Identify which cell holds the provided text, then report its [X, Y] central coordinate. 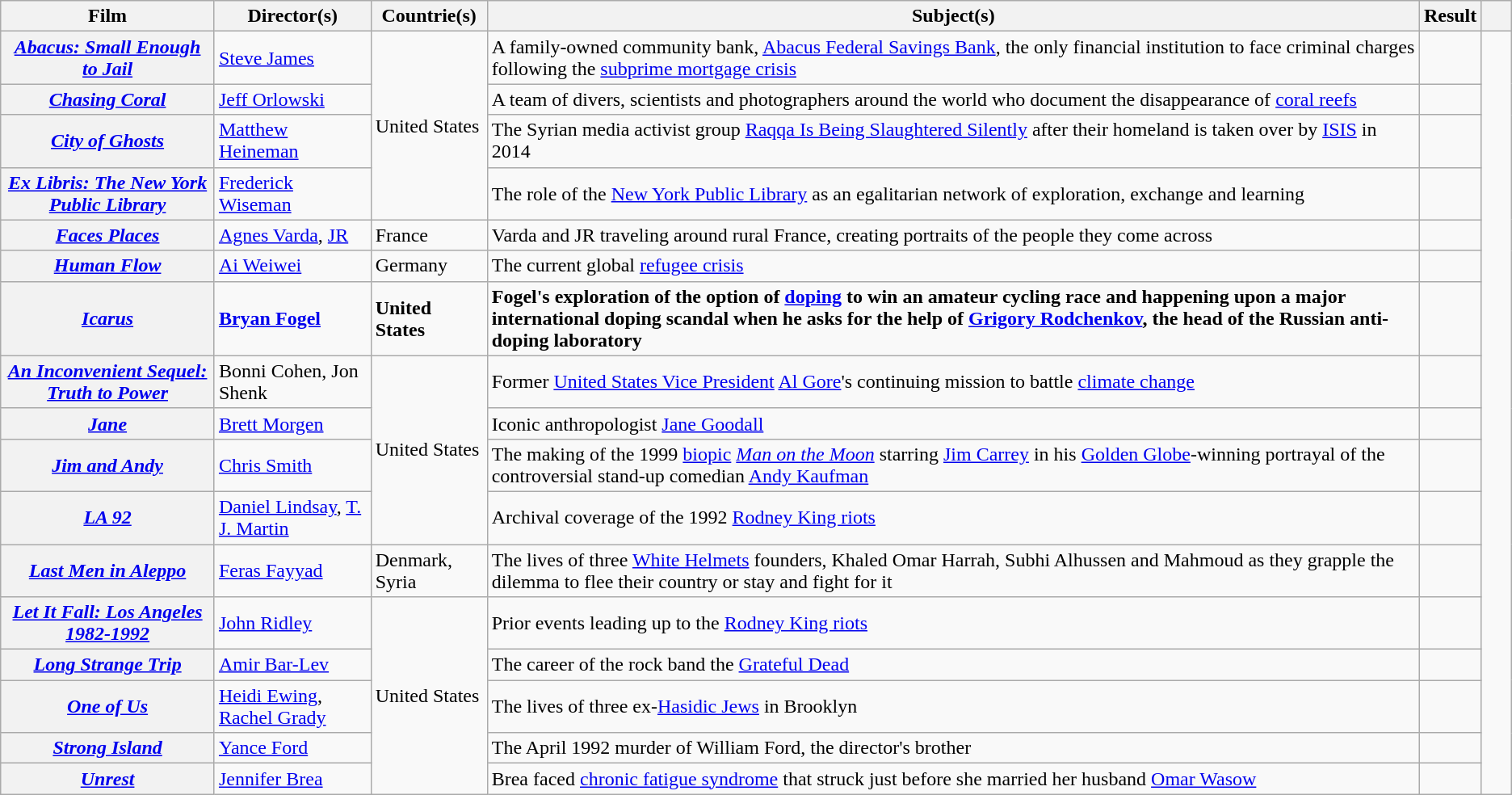
Ex Libris: The New York Public Library [108, 194]
Bryan Fogel [292, 318]
Denmark, Syria [429, 570]
Iconic anthropologist Jane Goodall [953, 423]
Matthew Heineman [292, 141]
Archival coverage of the 1992 Rodney King riots [953, 517]
Ai Weiwei [292, 266]
Brea faced chronic fatigue syndrome that struck just before she married her husband Omar Wasow [953, 779]
The career of the rock band the Grateful Dead [953, 665]
Human Flow [108, 266]
Amir Bar-Lev [292, 665]
Former United States Vice President Al Gore's continuing mission to battle climate change [953, 381]
Faces Places [108, 235]
The April 1992 murder of William Ford, the director's brother [953, 748]
Germany [429, 266]
Varda and JR traveling around rural France, creating portraits of the people they come across [953, 235]
Daniel Lindsay, T. J. Martin [292, 517]
Abacus: Small Enough to Jail [108, 58]
Jennifer Brea [292, 779]
Result [1450, 16]
LA 92 [108, 517]
Long Strange Trip [108, 665]
Yance Ford [292, 748]
Brett Morgen [292, 423]
Feras Fayyad [292, 570]
Countrie(s) [429, 16]
Last Men in Aleppo [108, 570]
An Inconvenient Sequel: Truth to Power [108, 381]
Jeff Orlowski [292, 99]
Jim and Andy [108, 465]
Unrest [108, 779]
A team of divers, scientists and photographers around the world who document the disappearance of coral reefs [953, 99]
Chris Smith [292, 465]
Icarus [108, 318]
Chasing Coral [108, 99]
Strong Island [108, 748]
Let It Fall: Los Angeles 1982-1992 [108, 624]
Agnes Varda, JR [292, 235]
City of Ghosts [108, 141]
One of Us [108, 706]
The Syrian media activist group Raqqa Is Being Slaughtered Silently after their homeland is taken over by ISIS in 2014 [953, 141]
Bonni Cohen, Jon Shenk [292, 381]
Subject(s) [953, 16]
The role of the New York Public Library as an egalitarian network of exploration, exchange and learning [953, 194]
Heidi Ewing, Rachel Grady [292, 706]
Prior events leading up to the Rodney King riots [953, 624]
France [429, 235]
John Ridley [292, 624]
Frederick Wiseman [292, 194]
Film [108, 16]
Director(s) [292, 16]
The lives of three ex-Hasidic Jews in Brooklyn [953, 706]
The current global refugee crisis [953, 266]
Jane [108, 423]
Steve James [292, 58]
